Pinpoint the cell where the given text exists, returning its [X, Y] midpoint coordinate. 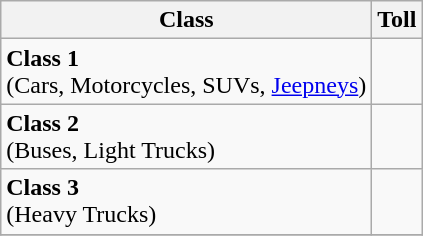
Class 2(Buses, Light Trucks) [186, 136]
Toll [397, 20]
Class [186, 20]
Class 1(Cars, Motorcycles, SUVs, Jeepneys) [186, 72]
Class 3(Heavy Trucks) [186, 202]
